Return [x, y] of the center of cell containing provided text 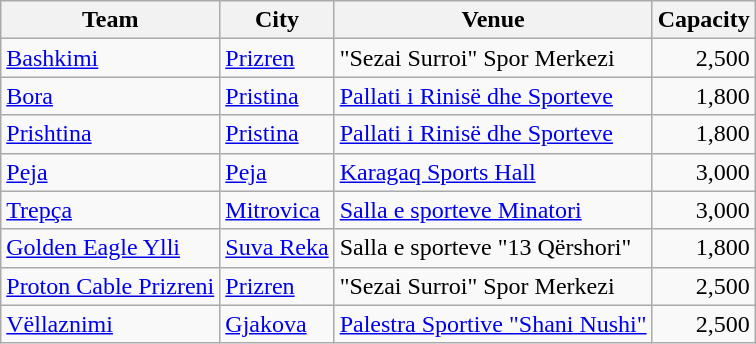
City [277, 20]
Karagaq Sports Hall [493, 172]
Trepça [110, 210]
Palestra Sportive "Shani Nushi" [493, 324]
Proton Cable Prizreni [110, 286]
Mitrovica [277, 210]
Team [110, 20]
Vëllaznimi [110, 324]
Bashkimi [110, 58]
Gjakova [277, 324]
Capacity [704, 20]
Suva Reka [277, 248]
Salla e sporteve Minatori [493, 210]
Salla e sporteve "13 Qërshori" [493, 248]
Prishtina [110, 134]
Venue [493, 20]
Golden Eagle Ylli [110, 248]
Bora [110, 96]
